Capture the cell that displays the provided text and extract its (X, Y) central coordinate. 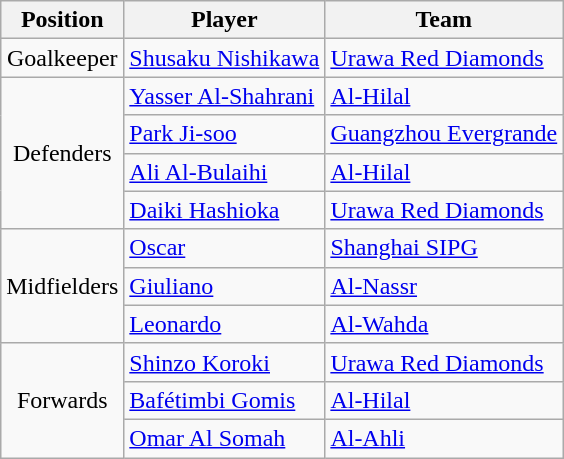
Park Ji-soo (224, 134)
Giuliano (224, 286)
Leonardo (224, 324)
Bafétimbi Gomis (224, 400)
Shusaku Nishikawa (224, 58)
Defenders (62, 153)
Daiki Hashioka (224, 210)
Al-Ahli (444, 438)
Team (444, 20)
Shanghai SIPG (444, 248)
Player (224, 20)
Guangzhou Evergrande (444, 134)
Midfielders (62, 286)
Al-Nassr (444, 286)
Position (62, 20)
Yasser Al-Shahrani (224, 96)
Oscar (224, 248)
Forwards (62, 400)
Al-Wahda (444, 324)
Shinzo Koroki (224, 362)
Omar Al Somah (224, 438)
Ali Al-Bulaihi (224, 172)
Goalkeeper (62, 58)
